Search for the cell housing the specified text and yield its (x, y) center coordinate. 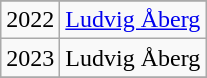
2023 (30, 58)
2022 (30, 20)
